Extract the [X, Y] coordinate from the center of the cell holding the provided text.  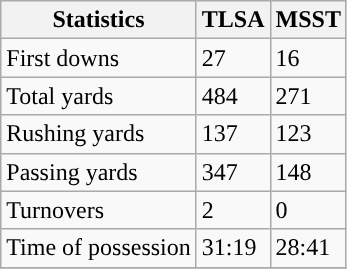
31:19 [233, 248]
123 [308, 134]
TLSA [233, 20]
137 [233, 134]
28:41 [308, 248]
Rushing yards [99, 134]
347 [233, 172]
271 [308, 96]
16 [308, 58]
27 [233, 58]
2 [233, 210]
First downs [99, 58]
148 [308, 172]
Turnovers [99, 210]
Total yards [99, 96]
Statistics [99, 20]
0 [308, 210]
484 [233, 96]
Time of possession [99, 248]
MSST [308, 20]
Passing yards [99, 172]
